Identify which cell holds the provided text, then report its [X, Y] central coordinate. 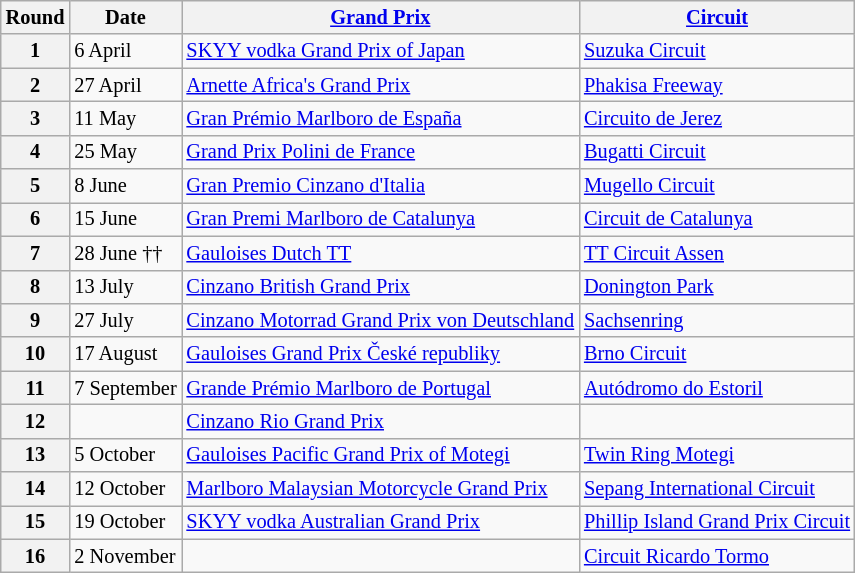
Gauloises Grand Prix České republiky [381, 354]
7 [36, 253]
12 October [125, 489]
27 April [125, 85]
Mugello Circuit [717, 186]
12 [36, 421]
13 July [125, 287]
Bugatti Circuit [717, 152]
4 [36, 152]
Donington Park [717, 287]
11 May [125, 118]
Phillip Island Grand Prix Circuit [717, 522]
Sepang International Circuit [717, 489]
5 [36, 186]
11 [36, 388]
16 [36, 556]
SKYY vodka Australian Grand Prix [381, 522]
8 [36, 287]
Brno Circuit [717, 354]
SKYY vodka Grand Prix of Japan [381, 51]
Date [125, 17]
Circuito de Jerez [717, 118]
19 October [125, 522]
Circuit [717, 17]
5 October [125, 455]
10 [36, 354]
Grande Prémio Marlboro de Portugal [381, 388]
6 [36, 219]
8 June [125, 186]
3 [36, 118]
28 June †† [125, 253]
TT Circuit Assen [717, 253]
Gran Prémio Marlboro de España [381, 118]
17 August [125, 354]
Sachsenring [717, 320]
15 June [125, 219]
2 [36, 85]
Phakisa Freeway [717, 85]
14 [36, 489]
Circuit de Catalunya [717, 219]
Twin Ring Motegi [717, 455]
Arnette Africa's Grand Prix [381, 85]
Circuit Ricardo Tormo [717, 556]
Grand Prix [381, 17]
9 [36, 320]
Gran Premi Marlboro de Catalunya [381, 219]
Gauloises Dutch TT [381, 253]
Cinzano Rio Grand Prix [381, 421]
Gran Premio Cinzano d'Italia [381, 186]
Grand Prix Polini de France [381, 152]
13 [36, 455]
Suzuka Circuit [717, 51]
Cinzano British Grand Prix [381, 287]
1 [36, 51]
2 November [125, 556]
Marlboro Malaysian Motorcycle Grand Prix [381, 489]
Cinzano Motorrad Grand Prix von Deutschland [381, 320]
Gauloises Pacific Grand Prix of Motegi [381, 455]
7 September [125, 388]
Round [36, 17]
6 April [125, 51]
27 July [125, 320]
15 [36, 522]
Autódromo do Estoril [717, 388]
25 May [125, 152]
